Detect which cell encompasses the target text, then output its [x, y] center coordinate. 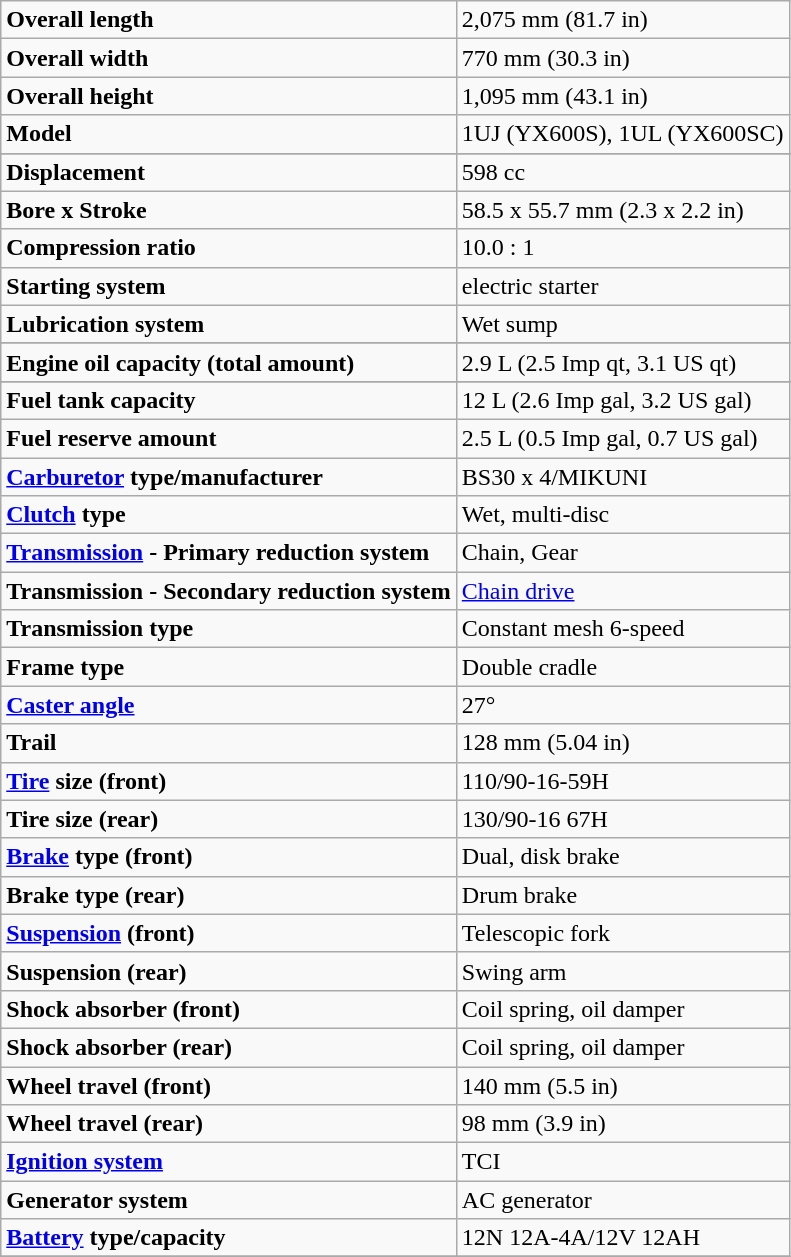
electric starter [622, 286]
Bore x Stroke [229, 210]
12N 12A-4A/12V 12AH [622, 1238]
Shock absorber (front) [229, 1009]
27° [622, 705]
Overall width [229, 58]
2.9 L (2.5 Imp qt, 3.1 US qt) [622, 362]
Carburetor type/manufacturer [229, 477]
Generator system [229, 1200]
1,095 mm (43.1 in) [622, 96]
Compression ratio [229, 248]
98 mm (3.9 in) [622, 1124]
140 mm (5.5 in) [622, 1085]
Trail [229, 743]
Wheel travel (front) [229, 1085]
Suspension (rear) [229, 971]
Transmission type [229, 629]
Drum brake [622, 895]
Fuel reserve amount [229, 438]
110/90-16-59H [622, 781]
Ignition system [229, 1162]
Transmission - Secondary reduction system [229, 591]
Fuel tank capacity [229, 400]
Chain, Gear [622, 553]
Wet sump [622, 324]
Constant mesh 6-speed [622, 629]
Telescopic fork [622, 933]
Caster angle [229, 705]
Dual, disk brake [622, 857]
1UJ (YX600S), 1UL (YX600SC) [622, 134]
58.5 x 55.7 mm (2.3 x 2.2 in) [622, 210]
AC generator [622, 1200]
Double cradle [622, 667]
Displacement [229, 172]
2,075 mm (81.7 in) [622, 20]
Transmission - Primary reduction system [229, 553]
2.5 L (0.5 Imp gal, 0.7 US gal) [622, 438]
Chain drive [622, 591]
Tire size (front) [229, 781]
Overall length [229, 20]
Shock absorber (rear) [229, 1047]
Model [229, 134]
Engine oil capacity (total amount) [229, 362]
Starting system [229, 286]
128 mm (5.04 in) [622, 743]
Lubrication system [229, 324]
Wet, multi-disc [622, 515]
10.0 : 1 [622, 248]
Brake type (front) [229, 857]
Clutch type [229, 515]
Overall height [229, 96]
770 mm (30.3 in) [622, 58]
BS30 x 4/MIKUNI [622, 477]
Suspension (front) [229, 933]
598 cc [622, 172]
Brake type (rear) [229, 895]
Battery type/capacity [229, 1238]
12 L (2.6 Imp gal, 3.2 US gal) [622, 400]
TCI [622, 1162]
Tire size (rear) [229, 819]
Swing arm [622, 971]
Frame type [229, 667]
Wheel travel (rear) [229, 1124]
130/90-16 67H [622, 819]
